Scan for the cell matching the given text and deliver its (X, Y) coordinate at center. 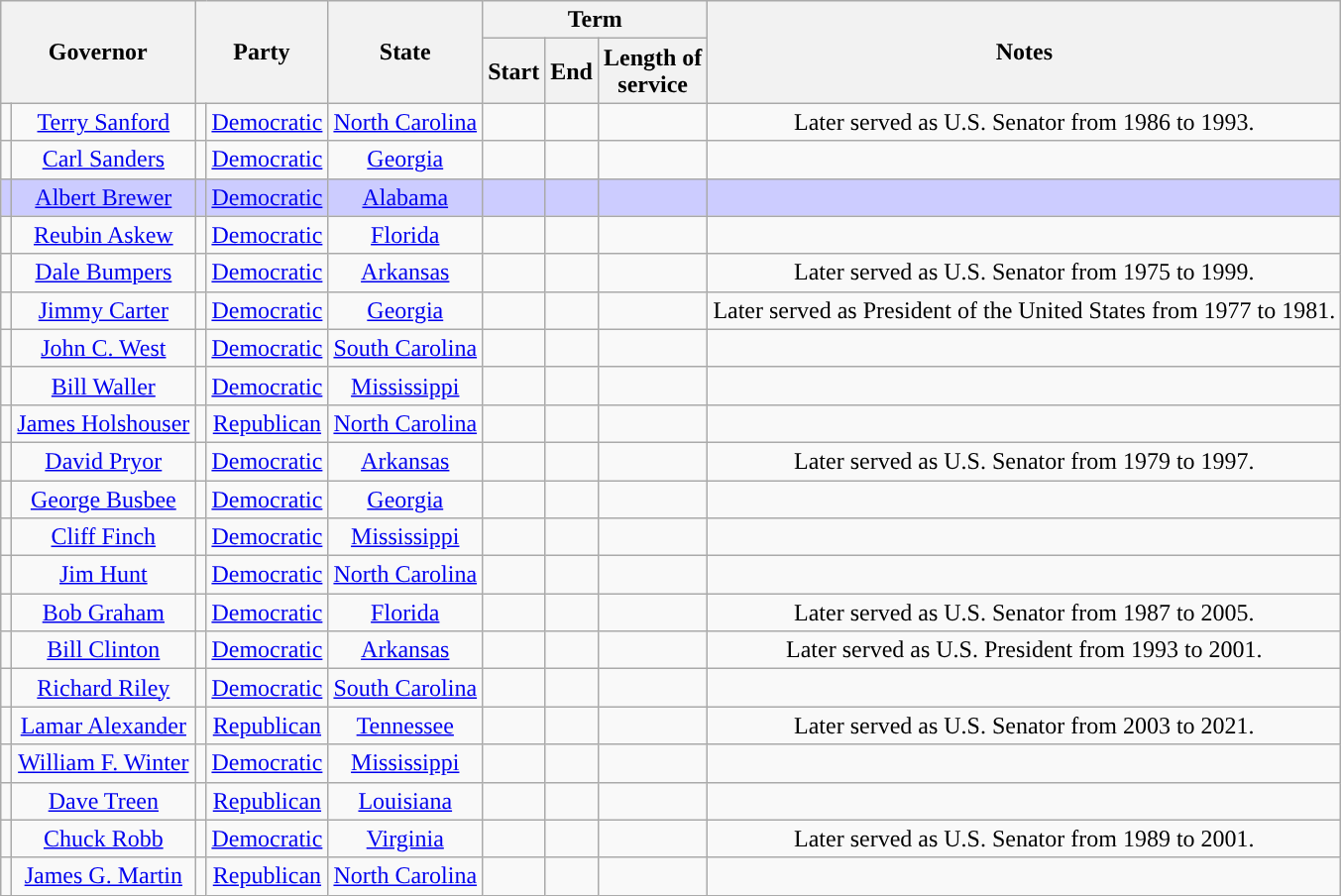
Later served as U.S. Senator from 1986 to 1993. (1025, 122)
Virginia (405, 839)
Start (513, 71)
Chuck Robb (103, 839)
William F. Winter (103, 763)
Lamar Alexander (103, 726)
Bob Graham (103, 613)
Later served as U.S. Senator from 1975 to 1999. (1025, 273)
Jim Hunt (103, 575)
Party (262, 52)
Albert Brewer (103, 197)
Tennessee (405, 726)
Reubin Askew (103, 235)
Richard Riley (103, 688)
David Pryor (103, 461)
Governor (98, 52)
Later served as U.S. Senator from 1989 to 2001. (1025, 839)
Notes (1025, 52)
Bill Clinton (103, 650)
Later served as U.S. Senator from 1979 to 1997. (1025, 461)
Jimmy Carter (103, 310)
Bill Waller (103, 386)
Dave Treen (103, 801)
Louisiana (405, 801)
Alabama (405, 197)
Carl Sanders (103, 160)
James G. Martin (103, 876)
State (405, 52)
John C. West (103, 348)
Later served as U.S. Senator from 2003 to 2021. (1025, 726)
Later served as President of the United States from 1977 to 1981. (1025, 310)
Later served as U.S. President from 1993 to 2001. (1025, 650)
Term (595, 20)
Terry Sanford (103, 122)
Cliff Finch (103, 537)
Length ofservice (652, 71)
Later served as U.S. Senator from 1987 to 2005. (1025, 613)
James Holshouser (103, 423)
George Busbee (103, 499)
End (572, 71)
Dale Bumpers (103, 273)
